Search for the cell housing the specified text and yield its [X, Y] center coordinate. 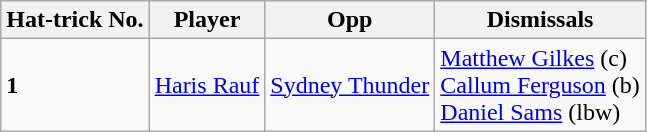
Dismissals [540, 20]
1 [75, 85]
Hat-trick No. [75, 20]
Haris Rauf [207, 85]
Opp [350, 20]
Player [207, 20]
Sydney Thunder [350, 85]
Matthew Gilkes (c)Callum Ferguson (b)Daniel Sams (lbw) [540, 85]
